Provide the (X, Y) coordinate of the cell's center where the given text is located.  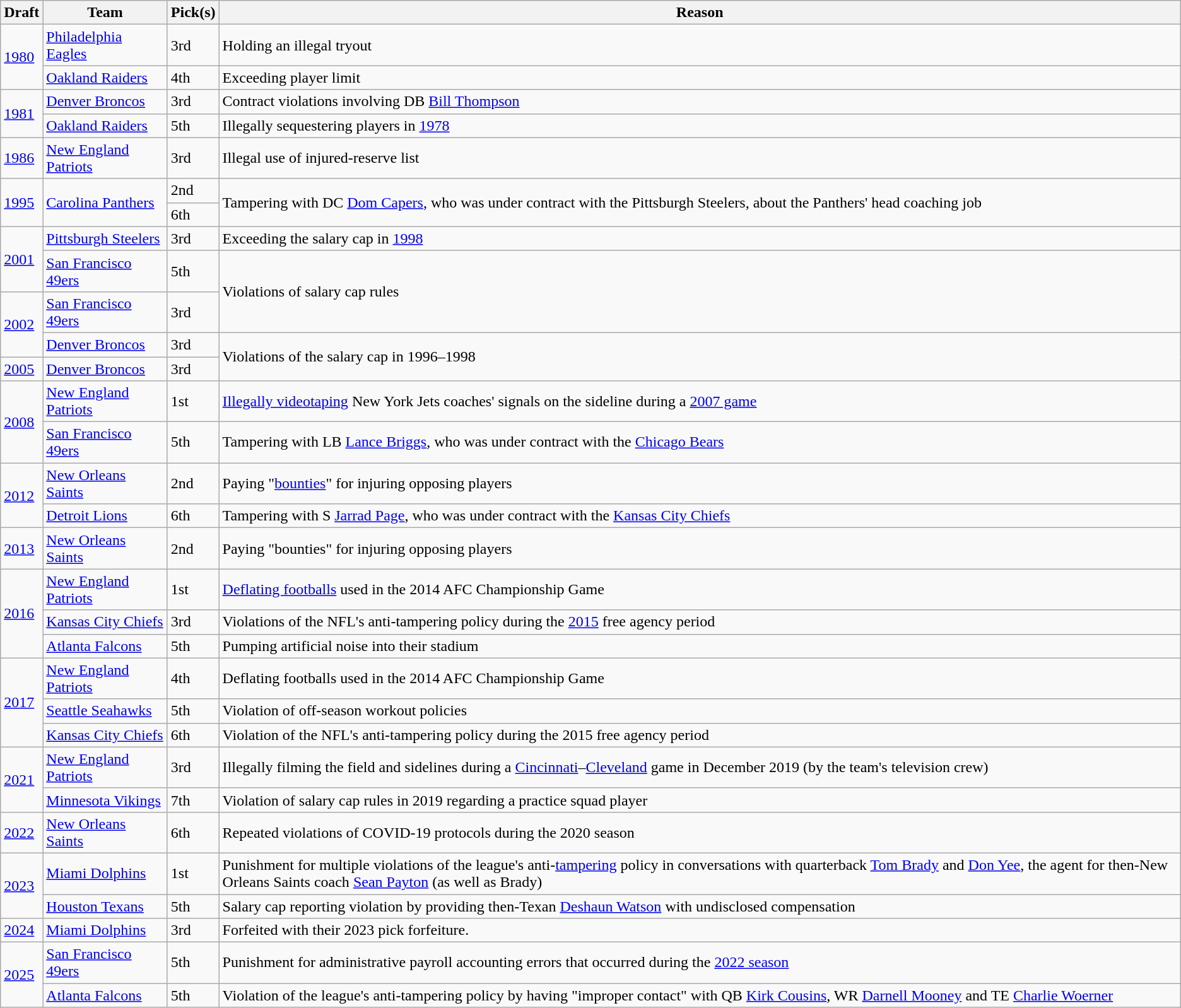
Pick(s) (193, 13)
2001 (21, 259)
Illegally sequestering players in 1978 (700, 126)
2017 (21, 703)
Violation of the league's anti-tampering policy by having "improper contact" with QB Kirk Cousins, WR Darnell Mooney and TE Charlie Woerner (700, 995)
1995 (21, 202)
Pumping artificial noise into their stadium (700, 646)
Violation of the NFL's anti-tampering policy during the 2015 free agency period (700, 735)
Draft (21, 13)
Holding an illegal tryout (700, 45)
Salary cap reporting violation by providing then-Texan Deshaun Watson with undisclosed compensation (700, 906)
Houston Texans (105, 906)
2025 (21, 975)
Reason (700, 13)
2013 (21, 549)
Tampering with S Jarrad Page, who was under contract with the Kansas City Chiefs (700, 516)
Illegally filming the field and sidelines during a Cincinnati–Cleveland game in December 2019 (by the team's television crew) (700, 767)
1986 (21, 158)
Violation of off-season workout policies (700, 711)
Exceeding player limit (700, 78)
7th (193, 800)
Violations of the salary cap in 1996–1998 (700, 356)
Exceeding the salary cap in 1998 (700, 238)
2021 (21, 780)
Punishment for administrative payroll accounting errors that occurred during the 2022 season (700, 963)
Contract violations involving DB Bill Thompson (700, 102)
Repeated violations of COVID-19 protocols during the 2020 season (700, 833)
Tampering with LB Lance Briggs, who was under contract with the Chicago Bears (700, 443)
1980 (21, 57)
2002 (21, 324)
Illegally videotaping New York Jets coaches' signals on the sideline during a 2007 game (700, 401)
Tampering with DC Dom Capers, who was under contract with the Pittsburgh Steelers, about the Panthers' head coaching job (700, 202)
2005 (21, 369)
Seattle Seahawks (105, 711)
2022 (21, 833)
Violations of salary cap rules (700, 291)
Forfeited with their 2023 pick forfeiture. (700, 930)
Detroit Lions (105, 516)
Philadelphia Eagles (105, 45)
Violation of salary cap rules in 2019 regarding a practice squad player (700, 800)
2016 (21, 613)
Violations of the NFL's anti-tampering policy during the 2015 free agency period (700, 622)
Minnesota Vikings (105, 800)
Team (105, 13)
Illegal use of injured-reserve list (700, 158)
2024 (21, 930)
2008 (21, 422)
Carolina Panthers (105, 202)
1981 (21, 114)
2023 (21, 886)
Pittsburgh Steelers (105, 238)
2012 (21, 496)
